Output the [X, Y] coordinate of the center of the cell containing the given text.  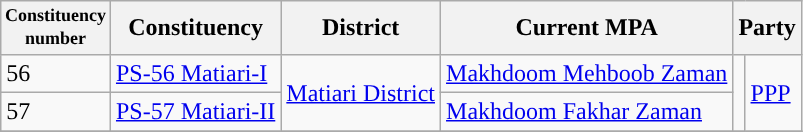
PS-57 Matiari-II [195, 111]
Makhdoom Fakhar Zaman [587, 111]
Party [767, 28]
Matiari District [361, 92]
PPP [773, 92]
District [361, 28]
57 [56, 111]
PS-56 Matiari-I [195, 73]
56 [56, 73]
Makhdoom Mehboob Zaman [587, 73]
Constituency [195, 28]
Constituency number [56, 28]
Current MPA [587, 28]
